Search for the cell housing the specified text and yield its (X, Y) center coordinate. 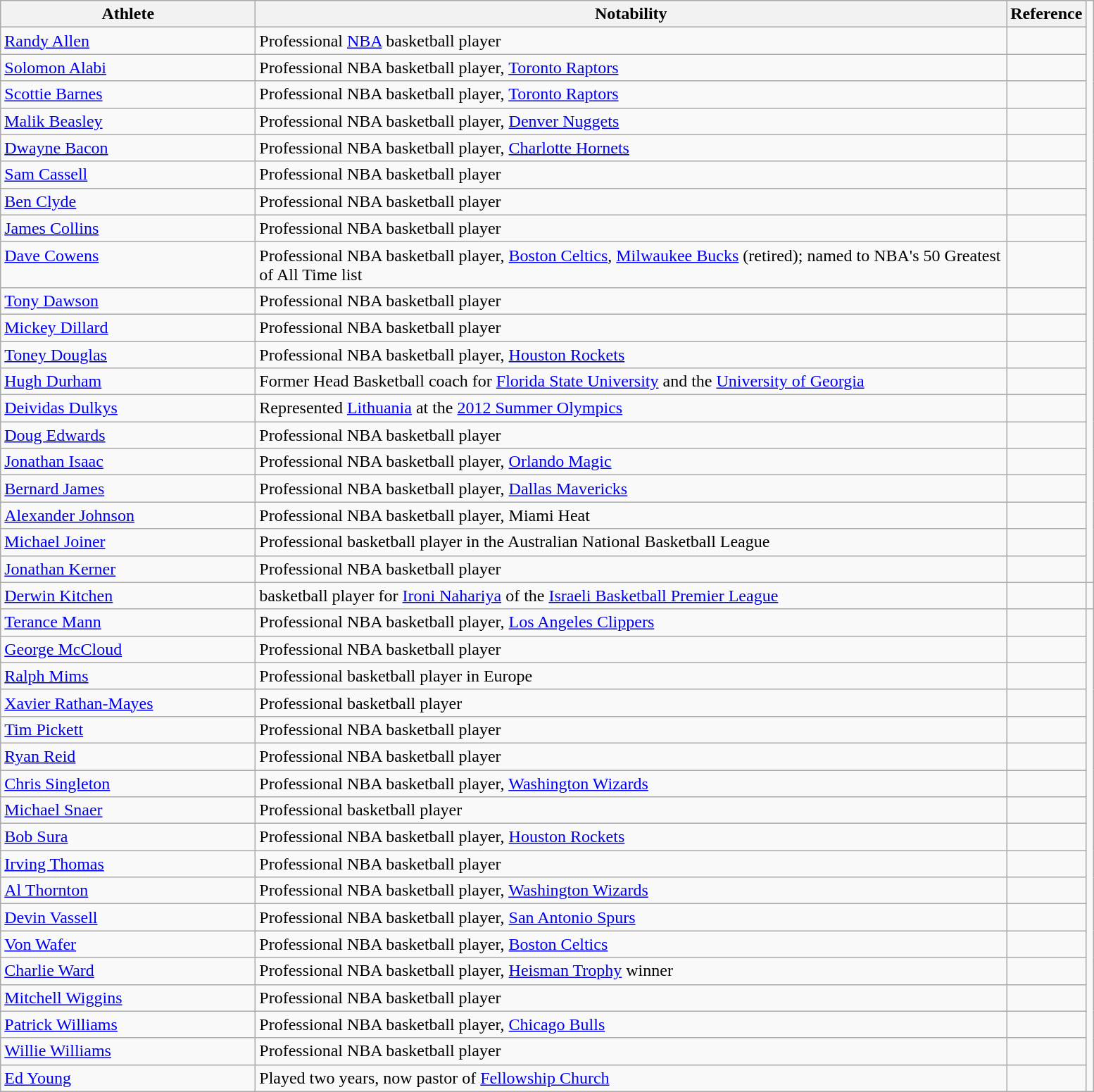
Mitchell Wiggins (128, 998)
Willie Williams (128, 1051)
Notability (631, 14)
Charlie Ward (128, 971)
Sam Cassell (128, 175)
Professional NBA basketball player, Denver Nuggets (631, 121)
Derwin Kitchen (128, 596)
Professional NBA basketball player, Orlando Magic (631, 462)
Ben Clyde (128, 201)
Ed Young (128, 1078)
Tony Dawson (128, 301)
Solomon Alabi (128, 68)
Hugh Durham (128, 382)
Professional NBA basketball player, Dallas Mavericks (631, 489)
basketball player for Ironi Nahariya of the Israeli Basketball Premier League (631, 596)
Malik Beasley (128, 121)
Patrick Williams (128, 1024)
Professional NBA basketball player, Heisman Trophy winner (631, 971)
Devin Vassell (128, 917)
Professional basketball player in Europe (631, 676)
Professional NBA basketball player, Boston Celtics, Milwaukee Bucks (retired); named to NBA's 50 Greatest of All Time list (631, 265)
Professional NBA basketball player, Boston Celtics (631, 944)
Terance Mann (128, 622)
Irving Thomas (128, 864)
Michael Joiner (128, 542)
Represented Lithuania at the 2012 Summer Olympics (631, 408)
Tim Pickett (128, 729)
Von Wafer (128, 944)
Former Head Basketball coach for Florida State University and the University of Georgia (631, 382)
Toney Douglas (128, 354)
Deividas Dulkys (128, 408)
Doug Edwards (128, 435)
Scottie Barnes (128, 94)
Al Thornton (128, 891)
Dwayne Bacon (128, 148)
Professional NBA basketball player, Chicago Bulls (631, 1024)
Professional basketball player in the Australian National Basketball League (631, 542)
Xavier Rathan-Mayes (128, 703)
Bob Sura (128, 837)
Jonathan Kerner (128, 569)
Chris Singleton (128, 784)
Alexander Johnson (128, 515)
Athlete (128, 14)
Professional NBA basketball player, Charlotte Hornets (631, 148)
Bernard James (128, 489)
Professional NBA basketball player, San Antonio Spurs (631, 917)
Ralph Mims (128, 676)
Jonathan Isaac (128, 462)
Played two years, now pastor of Fellowship Church (631, 1078)
George McCloud (128, 649)
Dave Cowens (128, 265)
Mickey Dillard (128, 327)
Ryan Reid (128, 756)
Randy Allen (128, 41)
Professional NBA basketball player, Miami Heat (631, 515)
Michael Snaer (128, 810)
James Collins (128, 228)
Professional NBA basketball player, Los Angeles Clippers (631, 622)
Reference (1046, 14)
